Return the [x, y] coordinate for the center point of the cell that contains the specified text.  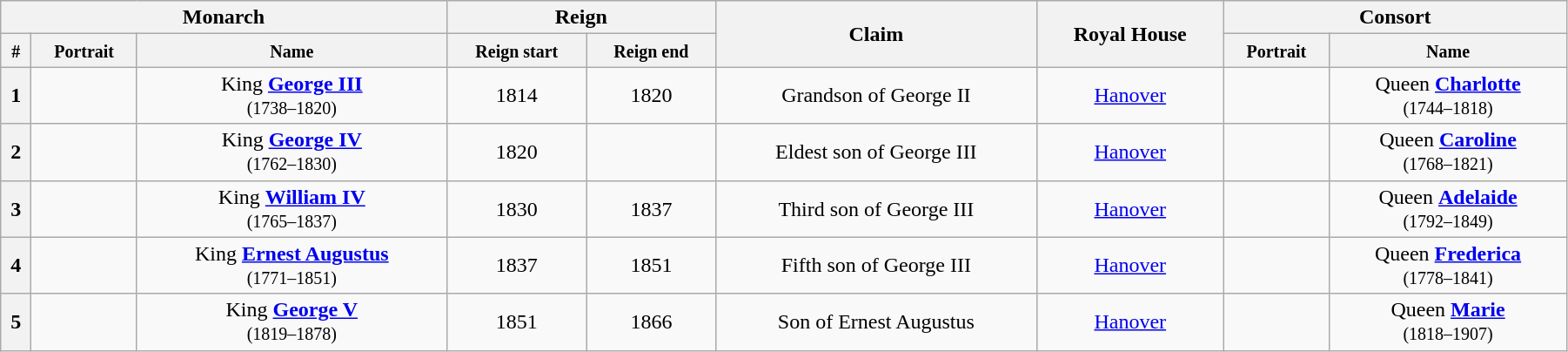
Queen Caroline(1768–1821) [1448, 152]
King George III(1738–1820) [291, 96]
5 [16, 322]
1814 [517, 96]
Queen Frederica(1778–1841) [1448, 265]
Eldest son of George III [875, 152]
King William IV(1765–1837) [291, 209]
Monarch [224, 17]
1866 [651, 322]
Son of Ernest Augustus [875, 322]
Fifth son of George III [875, 265]
King George IV(1762–1830) [291, 152]
King George V(1819–1878) [291, 322]
Reign start [517, 51]
1830 [517, 209]
King Ernest Augustus(1771–1851) [291, 265]
Royal House [1129, 34]
2 [16, 152]
Third son of George III [875, 209]
1 [16, 96]
Grandson of George II [875, 96]
# [16, 51]
4 [16, 265]
Queen Marie(1818–1907) [1448, 322]
Queen Adelaide(1792–1849) [1448, 209]
Claim [875, 34]
Reign [581, 17]
Queen Charlotte(1744–1818) [1448, 96]
Reign end [651, 51]
Consort [1395, 17]
3 [16, 209]
